Return [x, y] of the center of cell containing provided text 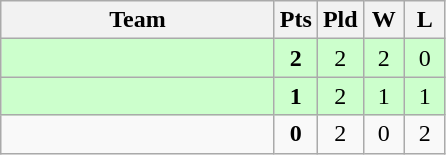
W [384, 20]
Team [138, 20]
L [424, 20]
Pts [296, 20]
Pld [340, 20]
